For the text-containing cell, return its midpoint in [x, y] coordinate format. 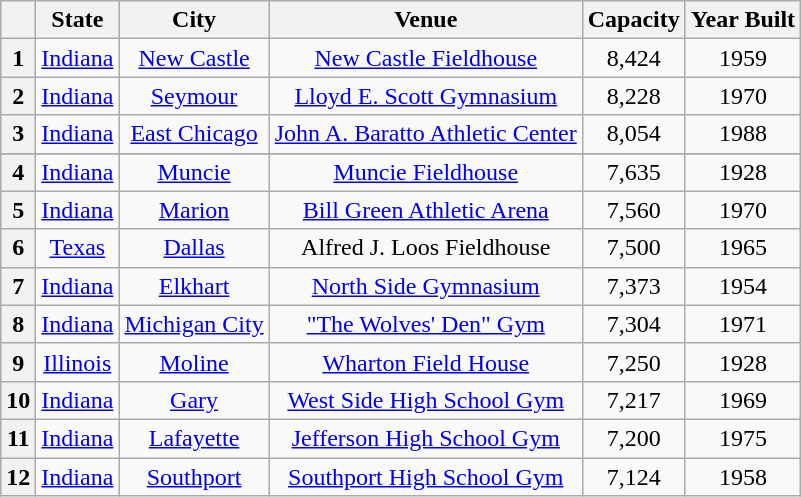
1965 [742, 248]
1969 [742, 400]
8 [18, 324]
7 [18, 286]
1958 [742, 477]
Dallas [194, 248]
Seymour [194, 96]
1954 [742, 286]
4 [18, 172]
8,228 [634, 96]
1 [18, 58]
7,500 [634, 248]
West Side High School Gym [426, 400]
9 [18, 362]
11 [18, 438]
1971 [742, 324]
Lafayette [194, 438]
7,124 [634, 477]
Elkhart [194, 286]
Moline [194, 362]
7,217 [634, 400]
12 [18, 477]
3 [18, 134]
State [78, 20]
Muncie Fieldhouse [426, 172]
Muncie [194, 172]
Gary [194, 400]
7,200 [634, 438]
"The Wolves' Den" Gym [426, 324]
2 [18, 96]
7,250 [634, 362]
Jefferson High School Gym [426, 438]
7,304 [634, 324]
1975 [742, 438]
Lloyd E. Scott Gymnasium [426, 96]
Marion [194, 210]
8,054 [634, 134]
East Chicago [194, 134]
Wharton Field House [426, 362]
North Side Gymnasium [426, 286]
Bill Green Athletic Arena [426, 210]
Michigan City [194, 324]
Texas [78, 248]
5 [18, 210]
New Castle Fieldhouse [426, 58]
7,635 [634, 172]
Year Built [742, 20]
Alfred J. Loos Fieldhouse [426, 248]
7,373 [634, 286]
New Castle [194, 58]
John A. Baratto Athletic Center [426, 134]
6 [18, 248]
1988 [742, 134]
10 [18, 400]
Illinois [78, 362]
7,560 [634, 210]
Southport High School Gym [426, 477]
8,424 [634, 58]
1959 [742, 58]
Capacity [634, 20]
Venue [426, 20]
City [194, 20]
Southport [194, 477]
